Return the [x, y] coordinate for the center point of the cell that contains the specified text.  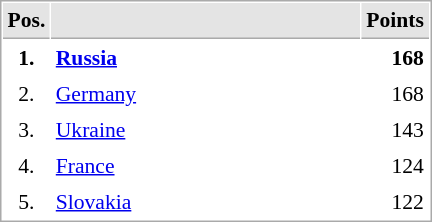
Russia [206, 57]
Pos. [26, 21]
4. [26, 165]
1. [26, 57]
124 [396, 165]
3. [26, 129]
122 [396, 201]
2. [26, 93]
Slovakia [206, 201]
Germany [206, 93]
5. [26, 201]
Ukraine [206, 129]
143 [396, 129]
Points [396, 21]
France [206, 165]
